From the cell containing the given text, extract its center point as [x, y] coordinate. 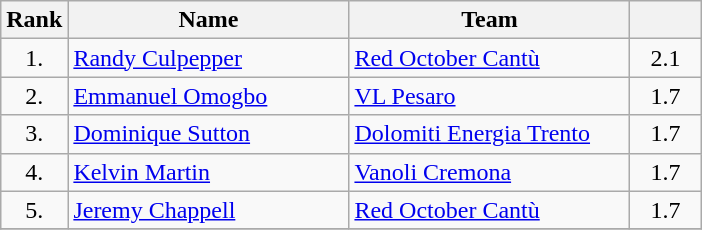
Kelvin Martin [208, 172]
Vanoli Cremona [490, 172]
Randy Culpepper [208, 58]
Jeremy Chappell [208, 210]
5. [34, 210]
2. [34, 96]
4. [34, 172]
Emmanuel Omogbo [208, 96]
VL Pesaro [490, 96]
Rank [34, 20]
1. [34, 58]
3. [34, 134]
Dominique Sutton [208, 134]
Dolomiti Energia Trento [490, 134]
Name [208, 20]
Team [490, 20]
2.1 [666, 58]
